Scan for the cell matching the given text and deliver its (X, Y) coordinate at center. 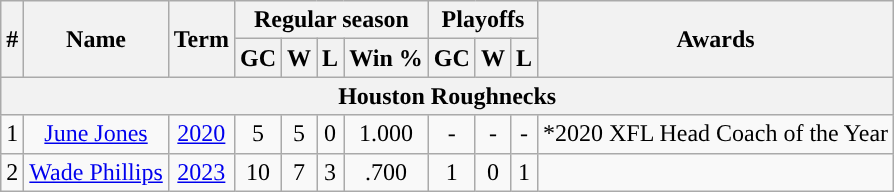
Houston Roughnecks (448, 96)
# (12, 39)
2020 (201, 134)
Win % (386, 58)
Awards (715, 39)
Name (96, 39)
.700 (386, 172)
Term (201, 39)
10 (258, 172)
1.000 (386, 134)
3 (330, 172)
June Jones (96, 134)
7 (300, 172)
2023 (201, 172)
Wade Phillips (96, 172)
2 (12, 172)
Regular season (331, 20)
Playoffs (482, 20)
*2020 XFL Head Coach of the Year (715, 134)
